Scan for the cell matching the given text and deliver its (x, y) coordinate at center. 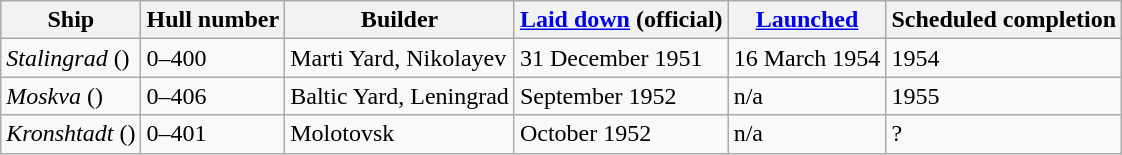
October 1952 (621, 134)
Stalingrad () (71, 58)
1954 (1004, 58)
Marti Yard, Nikolayev (400, 58)
Moskva () (71, 96)
1955 (1004, 96)
Scheduled completion (1004, 20)
Ship (71, 20)
Molotovsk (400, 134)
16 March 1954 (807, 58)
Baltic Yard, Leningrad (400, 96)
? (1004, 134)
31 December 1951 (621, 58)
Laid down (official) (621, 20)
Hull number (213, 20)
Kronshtadt () (71, 134)
0–406 (213, 96)
0–400 (213, 58)
0–401 (213, 134)
Builder (400, 20)
Launched (807, 20)
September 1952 (621, 96)
